Locate the cell with the specified text and output its (x, y) center coordinate. 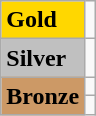
Gold (43, 20)
Silver (43, 58)
Bronze (43, 96)
